Detect which cell encompasses the target text, then output its [X, Y] center coordinate. 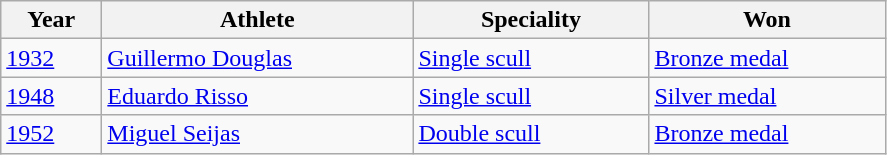
Eduardo Risso [258, 96]
1948 [52, 96]
Silver medal [767, 96]
Won [767, 20]
1932 [52, 58]
Year [52, 20]
Guillermo Douglas [258, 58]
1952 [52, 134]
Miguel Seijas [258, 134]
Speciality [531, 20]
Athlete [258, 20]
Double scull [531, 134]
